Extract the (X, Y) coordinate from the center of the cell holding the provided text.  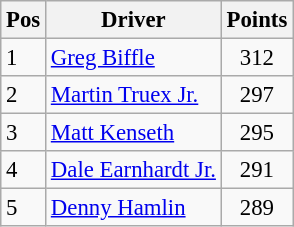
295 (256, 133)
3 (24, 133)
Driver (134, 20)
5 (24, 208)
Martin Truex Jr. (134, 95)
2 (24, 95)
291 (256, 170)
Greg Biffle (134, 58)
4 (24, 170)
297 (256, 95)
Matt Kenseth (134, 133)
Pos (24, 20)
289 (256, 208)
Dale Earnhardt Jr. (134, 170)
Denny Hamlin (134, 208)
1 (24, 58)
Points (256, 20)
312 (256, 58)
